Extract the [x, y] coordinate from the center of the cell holding the provided text.  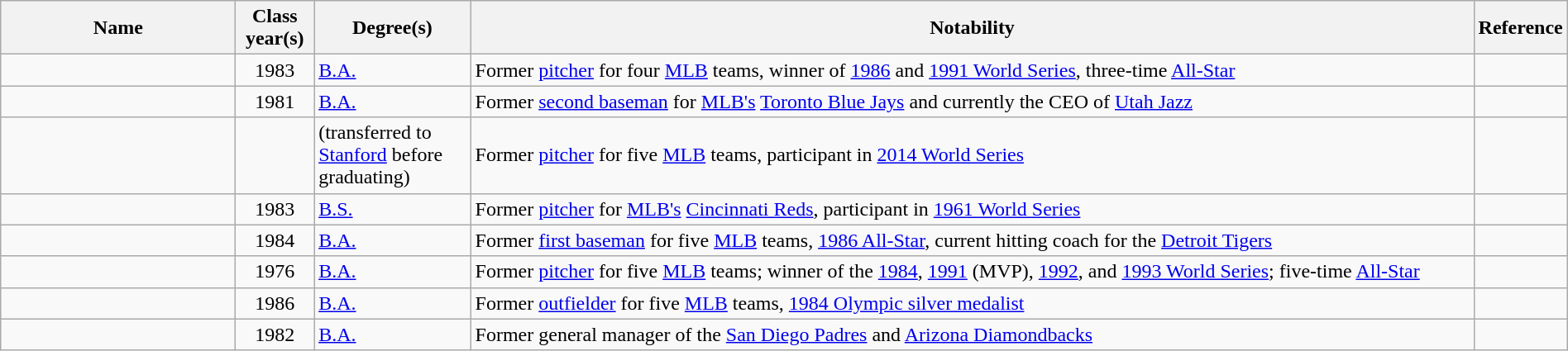
Former pitcher for MLB's Cincinnati Reds, participant in 1961 World Series [973, 209]
Class year(s) [275, 28]
Former pitcher for five MLB teams; winner of the 1984, 1991 (MVP), 1992, and 1993 World Series; five-time All-Star [973, 272]
1976 [275, 272]
1986 [275, 303]
Notability [973, 28]
1984 [275, 240]
Former pitcher for five MLB teams, participant in 2014 World Series [973, 155]
Former general manager of the San Diego Padres and Arizona Diamondbacks [973, 334]
B.S. [392, 209]
Former pitcher for four MLB teams, winner of 1986 and 1991 World Series, three-time All-Star [973, 70]
1982 [275, 334]
Reference [1520, 28]
Degree(s) [392, 28]
Former first baseman for five MLB teams, 1986 All-Star, current hitting coach for the Detroit Tigers [973, 240]
Name [118, 28]
1981 [275, 102]
(transferred to Stanford before graduating) [392, 155]
Former second baseman for MLB's Toronto Blue Jays and currently the CEO of Utah Jazz [973, 102]
Former outfielder for five MLB teams, 1984 Olympic silver medalist [973, 303]
